Determine the (x, y) coordinate at the center of the cell enclosing the given text.  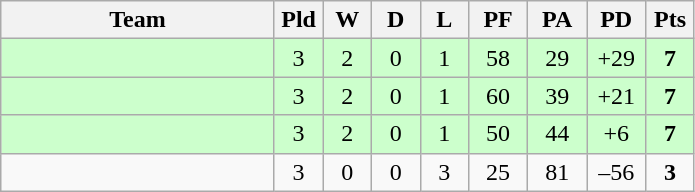
–56 (616, 172)
50 (498, 134)
58 (498, 58)
Pld (298, 20)
PA (558, 20)
29 (558, 58)
44 (558, 134)
W (348, 20)
39 (558, 96)
PF (498, 20)
25 (498, 172)
+6 (616, 134)
+21 (616, 96)
D (396, 20)
PD (616, 20)
Team (138, 20)
L (444, 20)
60 (498, 96)
Pts (670, 20)
+29 (616, 58)
81 (558, 172)
